Pinpoint the cell where the given text exists, returning its [x, y] midpoint coordinate. 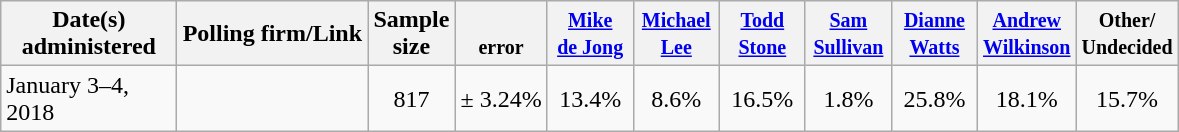
Other/Undecided [1127, 34]
DianneWatts [934, 34]
13.4% [590, 98]
Date(s)administered [89, 34]
25.8% [934, 98]
15.7% [1127, 98]
± 3.24% [501, 98]
817 [412, 98]
AndrewWilkinson [1026, 34]
18.1% [1026, 98]
SamSullivan [848, 34]
MichaelLee [676, 34]
ToddStone [762, 34]
Mike de Jong [590, 34]
Samplesize [412, 34]
8.6% [676, 98]
January 3–4, 2018 [89, 98]
16.5% [762, 98]
error [501, 34]
1.8% [848, 98]
Polling firm/Link [272, 34]
